Provide the [X, Y] coordinate of the cell's center where the given text is located.  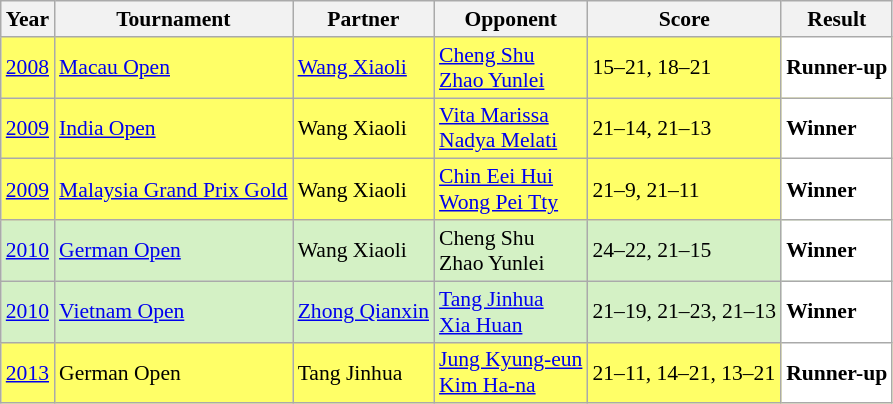
Zhong Qianxin [364, 312]
2008 [28, 68]
15–21, 18–21 [684, 68]
Malaysia Grand Prix Gold [174, 190]
Macau Open [174, 68]
Partner [364, 19]
Year [28, 19]
India Open [174, 128]
21–9, 21–11 [684, 190]
Chin Eei Hui Wong Pei Tty [510, 190]
Tournament [174, 19]
Tang Jinhua [364, 372]
21–14, 21–13 [684, 128]
24–22, 21–15 [684, 250]
Vietnam Open [174, 312]
Vita Marissa Nadya Melati [510, 128]
21–19, 21–23, 21–13 [684, 312]
Jung Kyung-eun Kim Ha-na [510, 372]
Result [836, 19]
Opponent [510, 19]
2013 [28, 372]
Score [684, 19]
21–11, 14–21, 13–21 [684, 372]
Tang Jinhua Xia Huan [510, 312]
